Extract the [x, y] coordinate from the center of the cell holding the provided text.  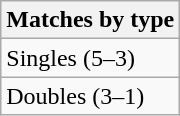
Matches by type [90, 20]
Singles (5–3) [90, 58]
Doubles (3–1) [90, 96]
